Detect which cell encompasses the target text, then output its (x, y) center coordinate. 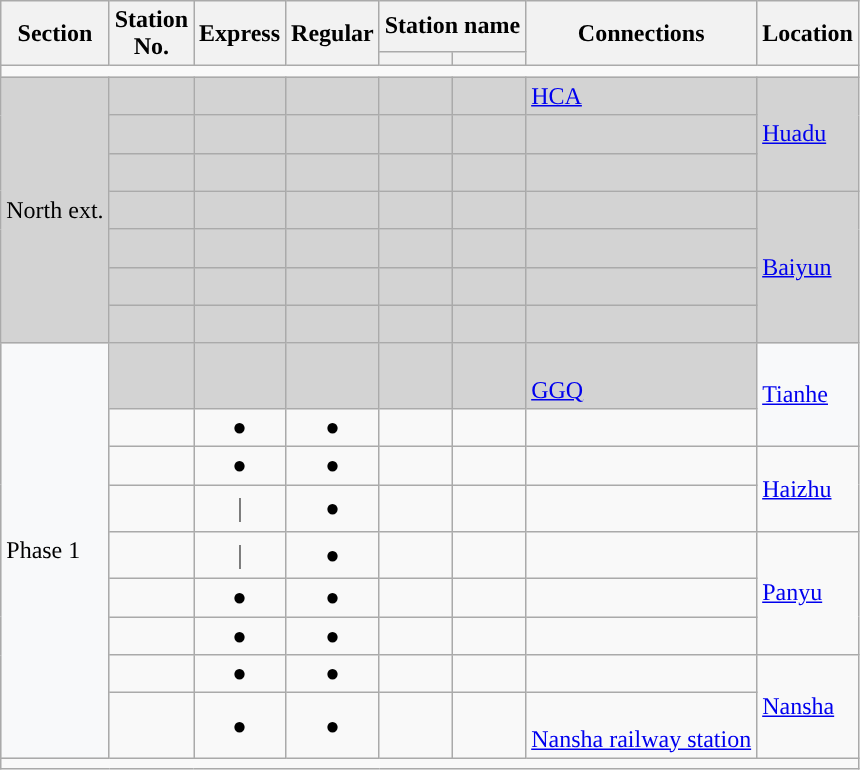
StationNo. (151, 34)
Tianhe (808, 394)
Nansha (808, 706)
Connections (642, 34)
Location (808, 34)
Station name (452, 26)
North ext. (55, 210)
Haizhu (808, 488)
Baiyun (808, 267)
Section (55, 34)
Nansha railway station (642, 726)
HCA (642, 96)
Phase 1 (55, 550)
Huadu (808, 134)
Regular (333, 34)
GGQ (642, 376)
Express (240, 34)
Panyu (808, 594)
